Determine the (X, Y) coordinate at the center of the cell enclosing the given text.  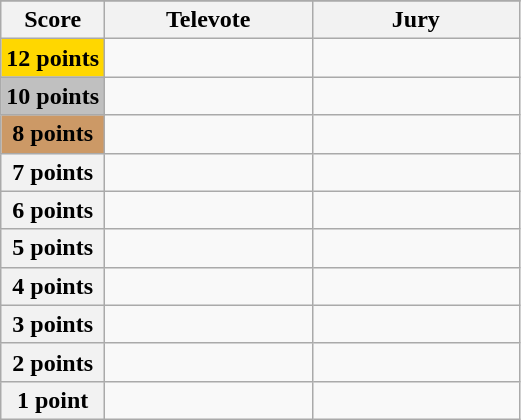
Jury (416, 20)
12 points (53, 58)
1 point (53, 400)
2 points (53, 362)
5 points (53, 248)
Score (53, 20)
6 points (53, 210)
7 points (53, 172)
4 points (53, 286)
3 points (53, 324)
10 points (53, 96)
Televote (209, 20)
8 points (53, 134)
